Pinpoint the cell where the given text exists, returning its (X, Y) midpoint coordinate. 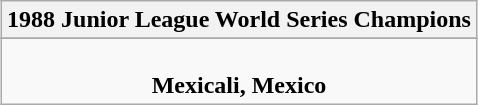
1988 Junior League World Series Champions (240, 20)
Mexicali, Mexico (240, 72)
